Return (x, y) of the center of cell containing provided text 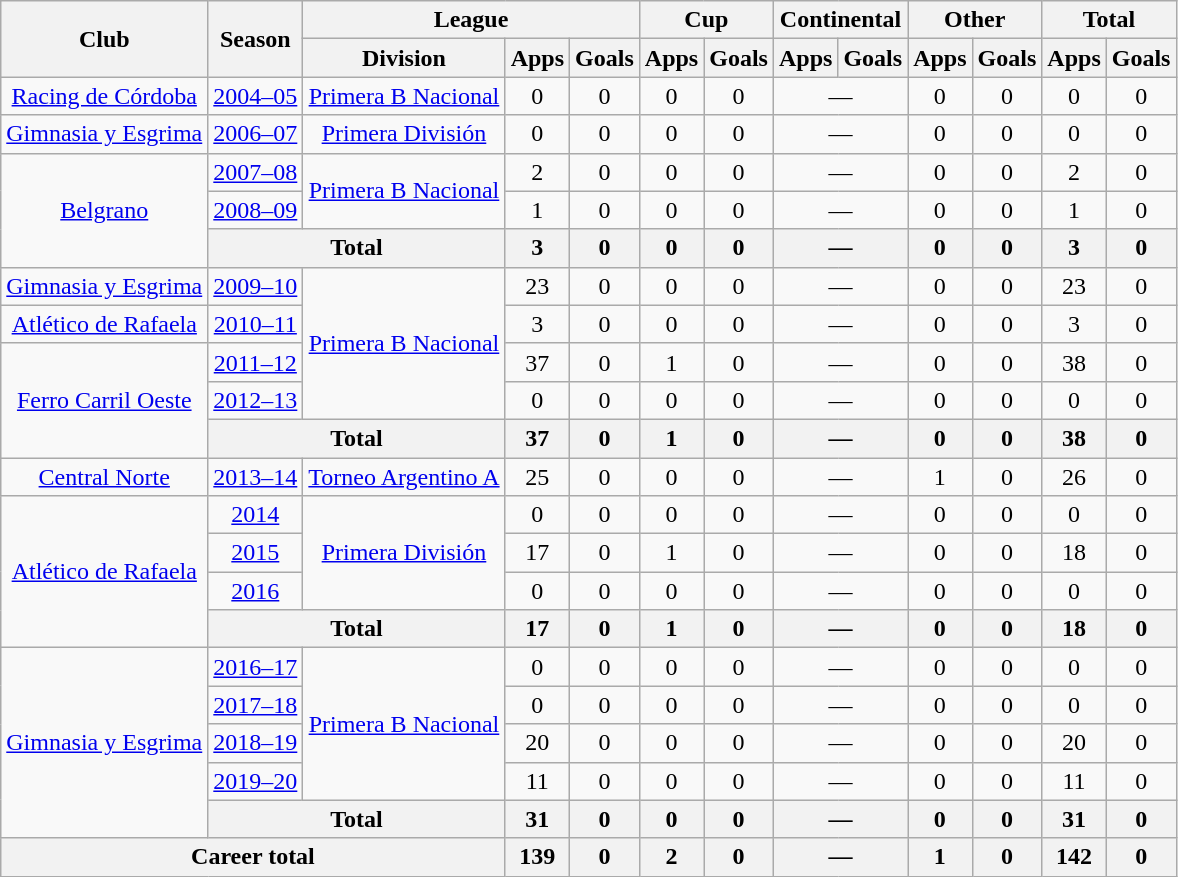
142 (1074, 857)
2010–11 (256, 324)
2016 (256, 591)
139 (537, 857)
Club (104, 39)
2006–07 (256, 134)
2018–19 (256, 743)
26 (1074, 477)
Racing de Córdoba (104, 96)
2013–14 (256, 477)
2009–10 (256, 286)
2017–18 (256, 705)
2012–13 (256, 400)
2011–12 (256, 362)
Other (975, 20)
Central Norte (104, 477)
2007–08 (256, 172)
2008–09 (256, 210)
2016–17 (256, 667)
2014 (256, 515)
2015 (256, 553)
2019–20 (256, 781)
Continental (840, 20)
2004–05 (256, 96)
Ferro Carril Oeste (104, 400)
Torneo Argentino A (404, 477)
Division (404, 58)
25 (537, 477)
Career total (253, 857)
Season (256, 39)
Belgrano (104, 210)
League (471, 20)
Cup (706, 20)
